Provide the (x, y) coordinate of the cell's center where the given text is located.  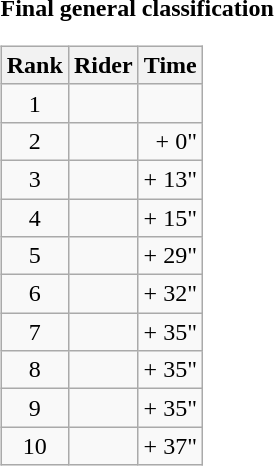
+ 15" (170, 217)
6 (34, 294)
9 (34, 408)
3 (34, 179)
+ 13" (170, 179)
Rider (103, 65)
2 (34, 141)
+ 0" (170, 141)
7 (34, 332)
4 (34, 217)
1 (34, 103)
+ 32" (170, 294)
Time (170, 65)
Rank (34, 65)
+ 29" (170, 256)
+ 37" (170, 446)
10 (34, 446)
8 (34, 370)
5 (34, 256)
